From the cell containing the given text, extract its center point as (x, y) coordinate. 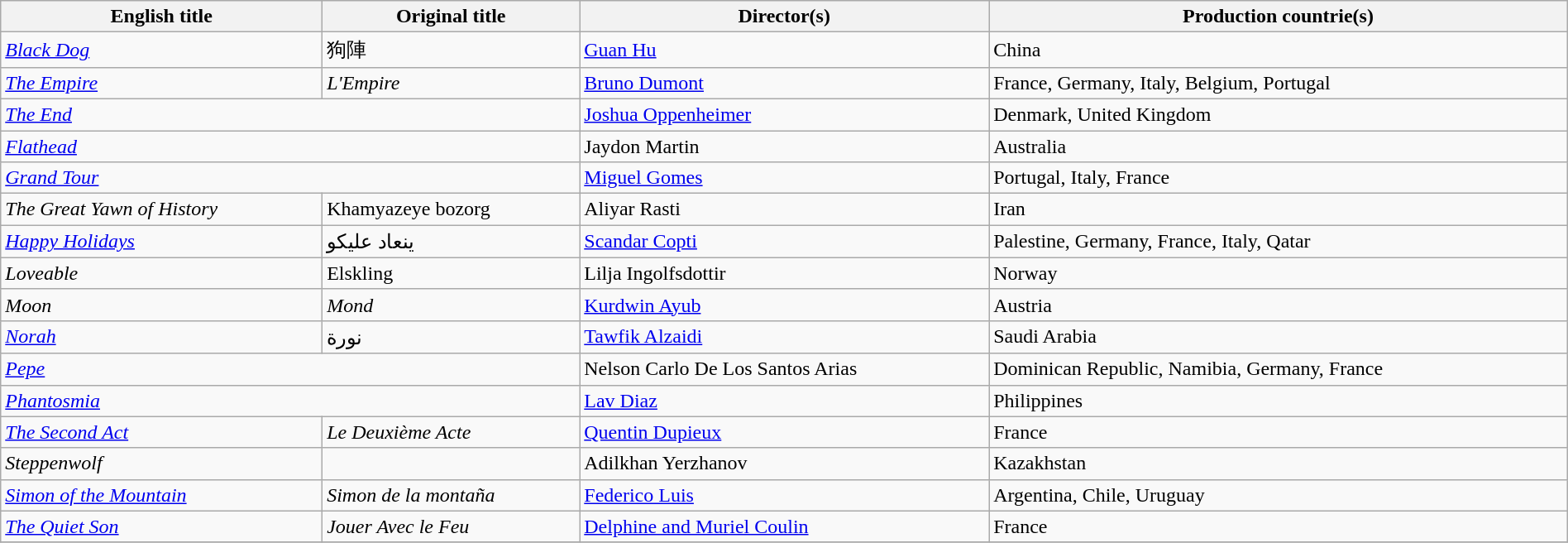
Simon de la montaña (452, 495)
Le Deuxième Acte (452, 432)
Original title (452, 17)
English title (162, 17)
Pepe (290, 369)
The End (290, 114)
Steppenwolf (162, 464)
Jaydon Martin (784, 147)
The Empire (162, 83)
Joshua Oppenheimer (784, 114)
Aliyar Rasti (784, 209)
Production countrie(s) (1279, 17)
L'Empire (452, 83)
Flathead (290, 147)
Nelson Carlo De Los Santos Arias (784, 369)
Elskling (452, 273)
Black Dog (162, 50)
Saudi Arabia (1279, 337)
ينعاد عليكو (452, 242)
Happy Holidays (162, 242)
Delphine and Muriel Coulin (784, 526)
The Quiet Son (162, 526)
The Great Yawn of History (162, 209)
Lav Diaz (784, 401)
Dominican Republic, Namibia, Germany, France (1279, 369)
Australia (1279, 147)
Moon (162, 305)
狗陣 (452, 50)
Norway (1279, 273)
Khamyazeye bozorg (452, 209)
Federico Luis (784, 495)
China (1279, 50)
Lilja Ingolfsdottir (784, 273)
Jouer Avec le Feu (452, 526)
Miguel Gomes (784, 178)
Philippines (1279, 401)
France, Germany, Italy, Belgium, Portugal (1279, 83)
Adilkhan Yerzhanov (784, 464)
Scandar Copti (784, 242)
Quentin Dupieux (784, 432)
Phantosmia (290, 401)
Norah (162, 337)
Guan Hu (784, 50)
Argentina, Chile, Uruguay (1279, 495)
Denmark, United Kingdom (1279, 114)
Kurdwin Ayub (784, 305)
Palestine, Germany, France, Italy, Qatar (1279, 242)
Austria (1279, 305)
نورة (452, 337)
Simon of the Mountain (162, 495)
The Second Act (162, 432)
Iran (1279, 209)
Bruno Dumont (784, 83)
Tawfik Alzaidi (784, 337)
Portugal, Italy, France (1279, 178)
Grand Tour (290, 178)
Director(s) (784, 17)
Loveable (162, 273)
Mond (452, 305)
Kazakhstan (1279, 464)
